Locate the cell with the specified text and output its [x, y] center coordinate. 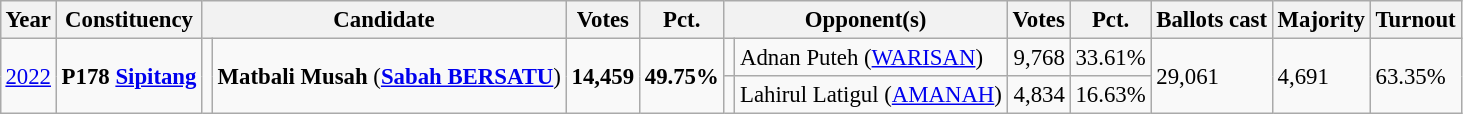
Majority [1321, 20]
4,691 [1321, 76]
63.35% [1416, 76]
14,459 [602, 76]
4,834 [1038, 95]
9,768 [1038, 57]
Opponent(s) [866, 20]
33.61% [1110, 57]
Candidate [384, 20]
P178 Sipitang [128, 76]
Ballots cast [1212, 20]
Turnout [1416, 20]
Constituency [128, 20]
16.63% [1110, 95]
49.75% [682, 76]
Year [28, 20]
Matbali Musah (Sabah BERSATU) [389, 76]
29,061 [1212, 76]
2022 [28, 76]
Adnan Puteh (WARISAN) [872, 57]
Lahirul Latigul (AMANAH) [872, 95]
